Search for the cell housing the specified text and yield its (x, y) center coordinate. 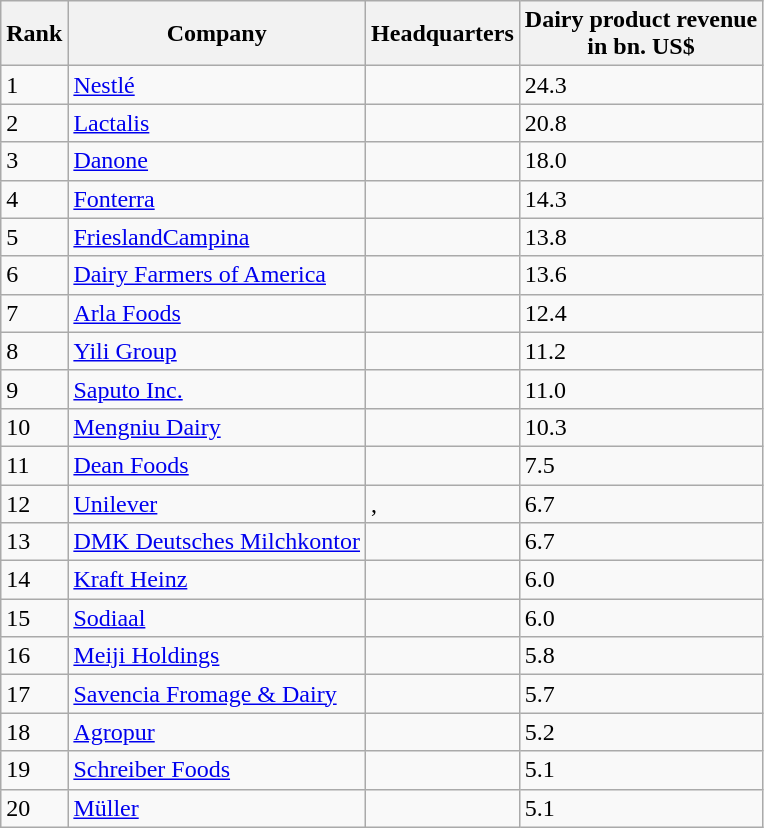
13 (34, 542)
8 (34, 351)
24.3 (640, 85)
Dean Foods (217, 465)
15 (34, 618)
Arla Foods (217, 313)
13.8 (640, 237)
12 (34, 503)
10.3 (640, 427)
Danone (217, 161)
Sodiaal (217, 618)
, (443, 503)
5.2 (640, 732)
FrieslandCampina (217, 237)
7.5 (640, 465)
Dairy Farmers of America (217, 275)
11.0 (640, 389)
7 (34, 313)
14.3 (640, 199)
4 (34, 199)
11.2 (640, 351)
Rank (34, 34)
Company (217, 34)
18 (34, 732)
Fonterra (217, 199)
5.7 (640, 694)
3 (34, 161)
Unilever (217, 503)
6 (34, 275)
2 (34, 123)
19 (34, 770)
Saputo Inc. (217, 389)
18.0 (640, 161)
14 (34, 580)
16 (34, 656)
1 (34, 85)
Kraft Heinz (217, 580)
Dairy product revenue in bn. US$ (640, 34)
10 (34, 427)
Meiji Holdings (217, 656)
Lactalis (217, 123)
DMK Deutsches Milchkontor (217, 542)
Mengniu Dairy (217, 427)
Headquarters (443, 34)
17 (34, 694)
20 (34, 808)
Agropur (217, 732)
13.6 (640, 275)
Müller (217, 808)
12.4 (640, 313)
Yili Group (217, 351)
Savencia Fromage & Dairy (217, 694)
20.8 (640, 123)
Schreiber Foods (217, 770)
11 (34, 465)
5.8 (640, 656)
9 (34, 389)
Nestlé (217, 85)
5 (34, 237)
